Return the (X, Y) coordinate for the center point of the cell that contains the specified text.  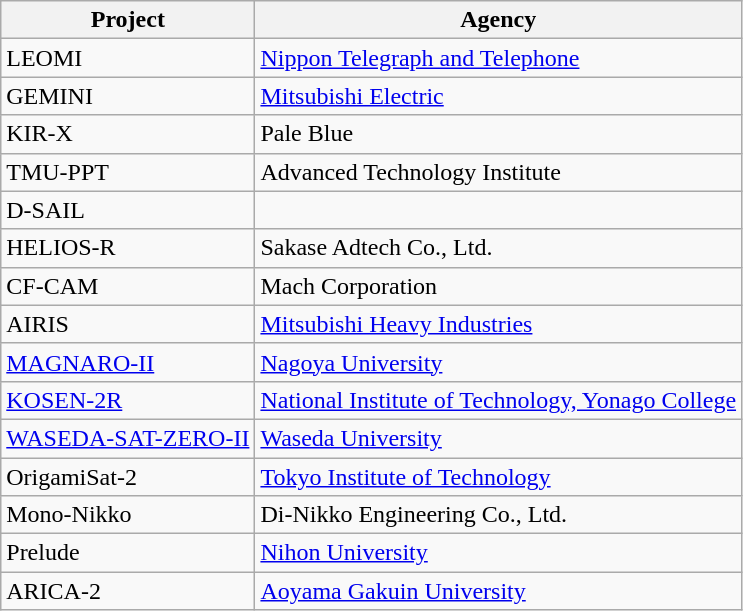
Mono-Nikko (128, 515)
Tokyo Institute of Technology (498, 477)
Nihon University (498, 553)
Di-Nikko Engineering Co., Ltd. (498, 515)
D-SAIL (128, 210)
CF-CAM (128, 286)
TMU-PPT (128, 172)
Prelude (128, 553)
Mitsubishi Electric (498, 96)
WASEDA-SAT-ZERO-II (128, 438)
Mitsubishi Heavy Industries (498, 324)
AIRIS (128, 324)
ARICA-2 (128, 591)
Nagoya University (498, 362)
Aoyama Gakuin University (498, 591)
KOSEN-2R (128, 400)
Advanced Technology Institute (498, 172)
Project (128, 20)
LEOMI (128, 58)
HELIOS-R (128, 248)
Agency (498, 20)
Sakase Adtech Co., Ltd. (498, 248)
Waseda University (498, 438)
National Institute of Technology, Yonago College (498, 400)
OrigamiSat-2 (128, 477)
KIR-X (128, 134)
Pale Blue (498, 134)
GEMINI (128, 96)
Mach Corporation (498, 286)
Nippon Telegraph and Telephone (498, 58)
MAGNARO-II (128, 362)
